Extract the [X, Y] coordinate from the center of the cell holding the provided text.  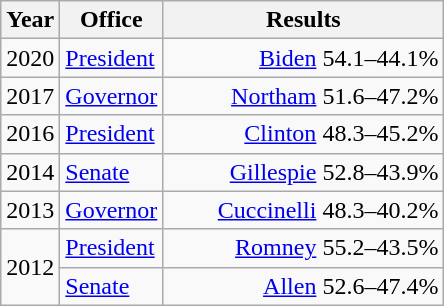
Biden 54.1–44.1% [304, 58]
2016 [30, 134]
Romney 55.2–43.5% [304, 248]
Allen 52.6–47.4% [304, 286]
Office [112, 20]
Cuccinelli 48.3–40.2% [304, 210]
Gillespie 52.8–43.9% [304, 172]
2020 [30, 58]
Results [304, 20]
2014 [30, 172]
2013 [30, 210]
Clinton 48.3–45.2% [304, 134]
2017 [30, 96]
Northam 51.6–47.2% [304, 96]
Year [30, 20]
2012 [30, 267]
